Determine the (x, y) coordinate at the center of the cell enclosing the given text.  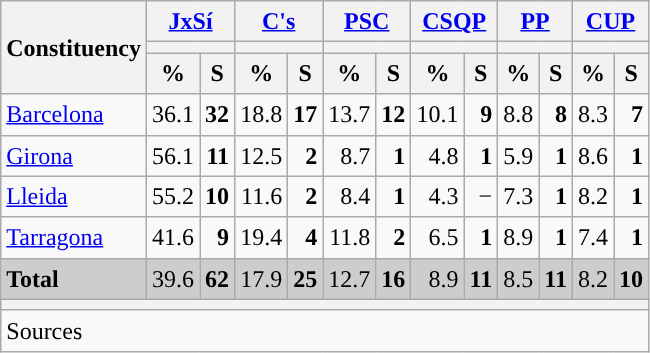
11.8 (350, 238)
12.5 (262, 156)
8.5 (518, 278)
C's (279, 22)
Girona (74, 156)
4.3 (438, 196)
41.6 (172, 238)
Lleida (74, 196)
62 (218, 278)
11.6 (262, 196)
4.8 (438, 156)
8.3 (592, 114)
13.7 (350, 114)
JxSí (190, 22)
56.1 (172, 156)
7.3 (518, 196)
39.6 (172, 278)
32 (218, 114)
8.6 (592, 156)
CSQP (454, 22)
8 (556, 114)
8.4 (350, 196)
18.8 (262, 114)
7.4 (592, 238)
− (481, 196)
8.8 (518, 114)
17 (306, 114)
55.2 (172, 196)
PSC (367, 22)
19.4 (262, 238)
PP (536, 22)
CUP (610, 22)
Constituency (74, 48)
16 (394, 278)
5.9 (518, 156)
10.1 (438, 114)
Tarragona (74, 238)
25 (306, 278)
8.7 (350, 156)
4 (306, 238)
12 (394, 114)
36.1 (172, 114)
7 (632, 114)
17.9 (262, 278)
Sources (325, 330)
6.5 (438, 238)
Barcelona (74, 114)
12.7 (350, 278)
Total (74, 278)
